Output the [x, y] coordinate of the center of the cell containing the given text.  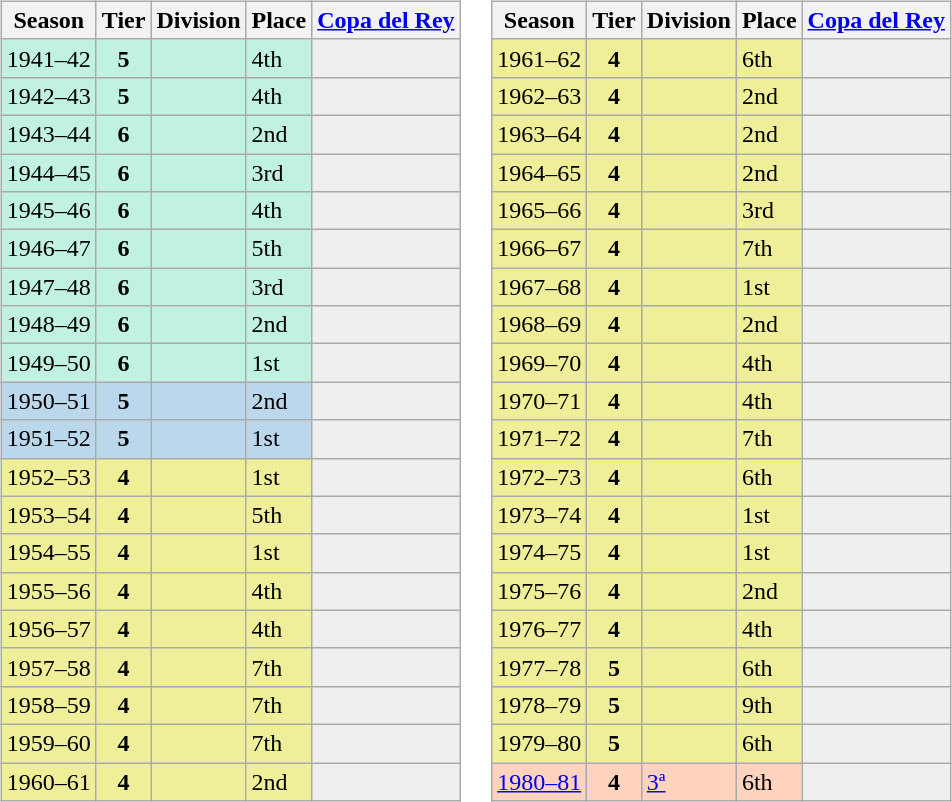
1952–53 [48, 477]
1960–61 [48, 781]
1979–80 [540, 743]
1942–43 [48, 96]
1963–64 [540, 134]
1968–69 [540, 325]
1954–55 [48, 553]
9th [769, 705]
1946–47 [48, 249]
1948–49 [48, 325]
1977–78 [540, 667]
1956–57 [48, 629]
1953–54 [48, 515]
1962–63 [540, 96]
1958–59 [48, 705]
1947–48 [48, 287]
1965–66 [540, 211]
1943–44 [48, 134]
3ª [688, 781]
1957–58 [48, 667]
1951–52 [48, 439]
1955–56 [48, 591]
1976–77 [540, 629]
1974–75 [540, 553]
1971–72 [540, 439]
1978–79 [540, 705]
1980–81 [540, 781]
1961–62 [540, 58]
1966–67 [540, 249]
1972–73 [540, 477]
1973–74 [540, 515]
1967–68 [540, 287]
1959–60 [48, 743]
1941–42 [48, 58]
1969–70 [540, 363]
1975–76 [540, 591]
1944–45 [48, 173]
1949–50 [48, 363]
1945–46 [48, 211]
1970–71 [540, 401]
1964–65 [540, 173]
1950–51 [48, 401]
